Return the [x, y] coordinate for the center point of the cell that contains the specified text.  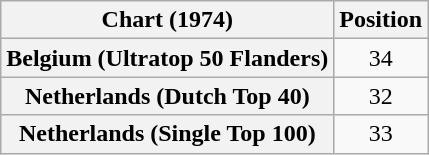
34 [381, 58]
32 [381, 96]
Chart (1974) [168, 20]
Belgium (Ultratop 50 Flanders) [168, 58]
33 [381, 134]
Position [381, 20]
Netherlands (Single Top 100) [168, 134]
Netherlands (Dutch Top 40) [168, 96]
